Return [x, y] of the center of cell containing provided text 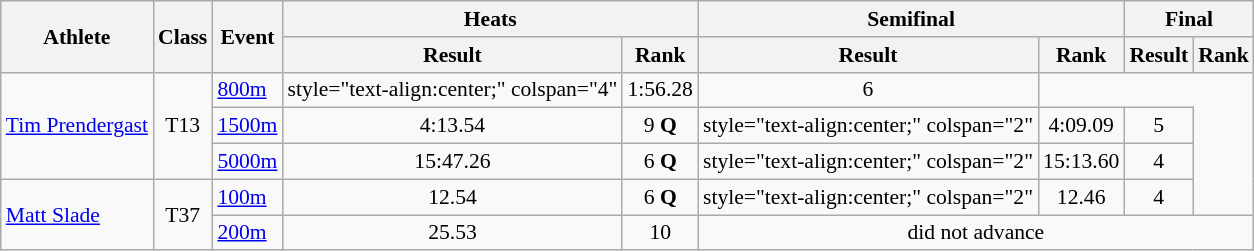
1500m [247, 126]
25.53 [452, 233]
T37 [182, 214]
Athlete [77, 36]
5000m [247, 162]
12.46 [1081, 197]
T13 [182, 126]
200m [247, 233]
10 [660, 233]
Final [1188, 19]
Semifinal [911, 19]
12.54 [452, 197]
800m [247, 90]
15:47.26 [452, 162]
1:56.28 [660, 90]
4:09.09 [1081, 126]
Tim Prendergast [77, 126]
did not advance [976, 233]
Heats [490, 19]
4:13.54 [452, 126]
Class [182, 36]
15:13.60 [1081, 162]
Event [247, 36]
5 [1158, 126]
style="text-align:center;" colspan="4" [452, 90]
6 [868, 90]
100m [247, 197]
9 Q [660, 126]
Matt Slade [77, 214]
